Capture the cell that displays the provided text and extract its [x, y] central coordinate. 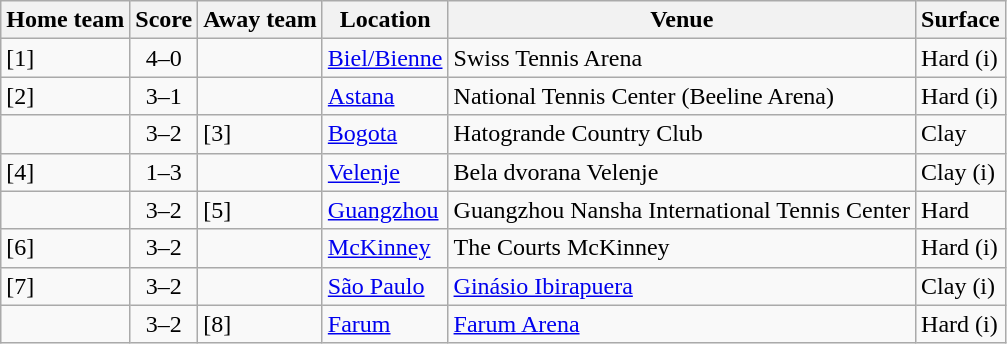
1–3 [164, 172]
[8] [260, 324]
Swiss Tennis Arena [682, 58]
[7] [66, 286]
Astana [385, 96]
McKinney [385, 248]
Clay [961, 134]
[6] [66, 248]
Bela dvorana Velenje [682, 172]
Ginásio Ibirapuera [682, 286]
4–0 [164, 58]
[3] [260, 134]
[2] [66, 96]
[1] [66, 58]
Home team [66, 20]
Hatogrande Country Club [682, 134]
Guangzhou Nansha International Tennis Center [682, 210]
Location [385, 20]
[5] [260, 210]
Guangzhou [385, 210]
Bogota [385, 134]
São Paulo [385, 286]
Farum [385, 324]
Farum Arena [682, 324]
Velenje [385, 172]
Surface [961, 20]
Score [164, 20]
Hard [961, 210]
Away team [260, 20]
[4] [66, 172]
Biel/Bienne [385, 58]
3–1 [164, 96]
Venue [682, 20]
National Tennis Center (Beeline Arena) [682, 96]
The Courts McKinney [682, 248]
